Output the [x, y] coordinate of the center of the cell containing the given text.  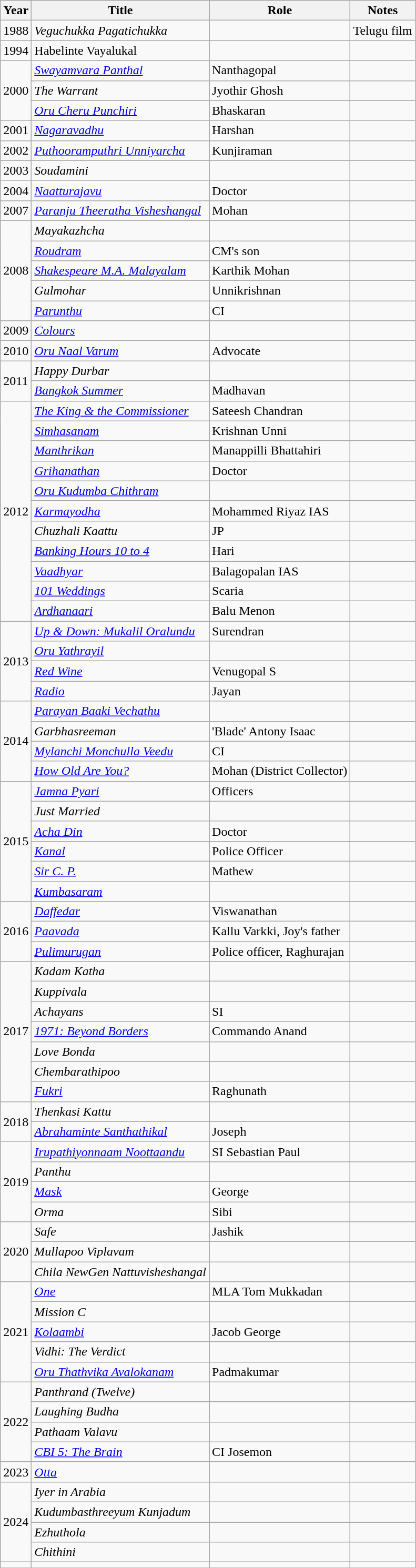
Jayan [280, 691]
Notes [383, 11]
JP [280, 531]
MLA Tom Mukkadan [280, 1292]
2024 [16, 1522]
Karthik Mohan [280, 271]
Harshan [280, 130]
Iyer in Arabia [120, 1492]
2015 [16, 841]
Venugopal S [280, 671]
Up & Down: Mukalil Oralundu [120, 631]
Kuppivala [120, 992]
2001 [16, 130]
Hari [280, 551]
Kumbasaram [120, 892]
Raghunath [280, 1091]
Kadam Katha [120, 972]
The Warrant [120, 90]
Pulimurugan [120, 952]
2016 [16, 932]
Jamna Pyari [120, 791]
2019 [16, 1181]
Mohammed Riyaz IAS [280, 511]
Mathew [280, 871]
2013 [16, 661]
Year [16, 11]
Manthrikan [120, 451]
Jacob George [280, 1332]
Achayans [120, 1011]
Viswanathan [280, 912]
Banking Hours 10 to 4 [120, 551]
Colours [120, 331]
Chembarathipoo [120, 1071]
Vaadhyar [120, 571]
Radio [120, 691]
Roudram [120, 251]
2012 [16, 511]
Otta [120, 1472]
Scaria [280, 591]
George [280, 1191]
Pathaam Valavu [120, 1432]
Mayakazhcha [120, 230]
Naatturajavu [120, 190]
Gulmohar [120, 291]
Grihanathan [120, 471]
1971: Beyond Borders [120, 1031]
Balu Menon [280, 611]
2023 [16, 1472]
SI [280, 1011]
Safe [120, 1232]
Ezhuthola [120, 1532]
Oru Yathrayil [120, 651]
Telugu film [383, 31]
Sibi [280, 1211]
Ardhanaari [120, 611]
Mohan [280, 210]
Garbhasreeman [120, 731]
Sateesh Chandran [280, 411]
Kanal [120, 851]
Joseph [280, 1131]
Krishnan Unni [280, 431]
2008 [16, 270]
Mylanchi Monchulla Veedu [120, 751]
Advocate [280, 351]
Mohan (District Collector) [280, 771]
2000 [16, 90]
Chila NewGen Nattuvisheshangal [120, 1272]
Paavada [120, 932]
2002 [16, 150]
Mask [120, 1191]
1988 [16, 31]
Parunthu [120, 311]
Sir C. P. [120, 871]
Jashik [280, 1232]
2014 [16, 741]
Orma [120, 1211]
Fukri [120, 1091]
CBI 5: The Brain [120, 1452]
Laughing Budha [120, 1412]
2009 [16, 331]
2021 [16, 1332]
Chuzhali Kaattu [120, 531]
2020 [16, 1252]
Paranju Theeratha Visheshangal [120, 210]
CM's son [280, 251]
Title [120, 11]
Vidhi: The Verdict [120, 1352]
Surendran [280, 631]
Shakespeare M.A. Malayalam [120, 271]
Bhaskaran [280, 110]
CI Josemon [280, 1452]
Role [280, 11]
Oru Thathvika Avalokanam [120, 1372]
2003 [16, 170]
Kudumbasthreeyum Kunjadum [120, 1512]
Veguchukka Pagatichukka [120, 31]
Jyothir Ghosh [280, 90]
Balagopalan IAS [280, 571]
Police officer, Raghurajan [280, 952]
SI Sebastian Paul [280, 1151]
2010 [16, 351]
Parayan Baaki Vechathu [120, 711]
Daffedar [120, 912]
The King & the Commissioner [120, 411]
Thenkasi Kattu [120, 1111]
Nagaravadhu [120, 130]
2007 [16, 210]
2022 [16, 1422]
Mullapoo Viplavam [120, 1252]
Panthrand (Twelve) [120, 1392]
Oru Cheru Punchiri [120, 110]
Red Wine [120, 671]
Police Officer [280, 851]
Love Bonda [120, 1051]
One [120, 1292]
Just Married [120, 811]
'Blade' Antony Isaac [280, 731]
Mission C [120, 1312]
Irupathiyonnaam Noottaandu [120, 1151]
Habelinte Vayalukal [120, 50]
Oru Naal Varum [120, 351]
Bangkok Summer [120, 391]
Karmayodha [120, 511]
Commando Anand [280, 1031]
How Old Are You? [120, 771]
Madhavan [280, 391]
Abrahaminte Santhathikal [120, 1131]
2018 [16, 1121]
Kunjiraman [280, 150]
Nanthagopal [280, 70]
Panthu [120, 1171]
Kallu Varkki, Joy's father [280, 932]
Happy Durbar [120, 371]
Kolaambi [120, 1332]
Soudamini [120, 170]
Manappilli Bhattahiri [280, 451]
Puthooramputhri Unniyarcha [120, 150]
Padmakumar [280, 1372]
2004 [16, 190]
Chithini [120, 1552]
Officers [280, 791]
2017 [16, 1031]
Acha Din [120, 831]
1994 [16, 50]
2011 [16, 381]
101 Weddings [120, 591]
Swayamvara Panthal [120, 70]
Simhasanam [120, 431]
Unnikrishnan [280, 291]
Oru Kudumba Chithram [120, 491]
